Extract the (x, y) coordinate from the center of the cell holding the provided text.  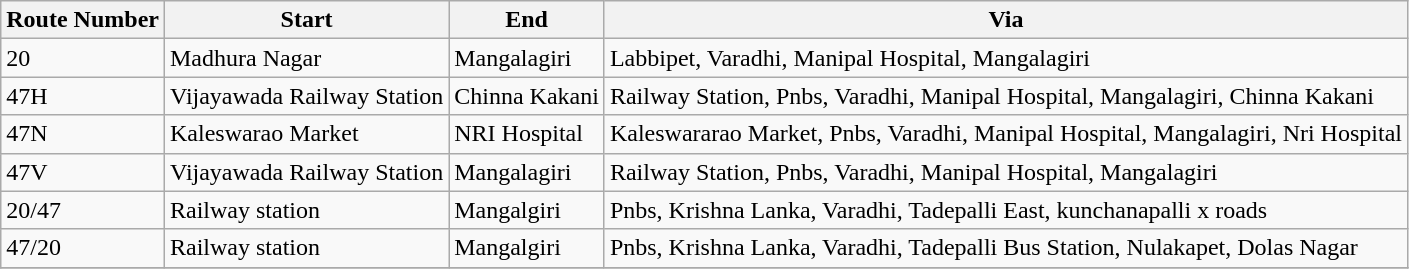
Madhura Nagar (306, 58)
Via (1006, 20)
Kaleswarao Market (306, 134)
Route Number (83, 20)
Railway Station, Pnbs, Varadhi, Manipal Hospital, Mangalagiri, Chinna Kakani (1006, 96)
20 (83, 58)
End (527, 20)
20/47 (83, 210)
47N (83, 134)
Railway Station, Pnbs, Varadhi, Manipal Hospital, Mangalagiri (1006, 172)
Pnbs, Krishna Lanka, Varadhi, Tadepalli Bus Station, Nulakapet, Dolas Nagar (1006, 248)
47/20 (83, 248)
Kaleswararao Market, Pnbs, Varadhi, Manipal Hospital, Mangalagiri, Nri Hospital (1006, 134)
NRI Hospital (527, 134)
Chinna Kakani (527, 96)
47H (83, 96)
47V (83, 172)
Start (306, 20)
Labbipet, Varadhi, Manipal Hospital, Mangalagiri (1006, 58)
Pnbs, Krishna Lanka, Varadhi, Tadepalli East, kunchanapalli x roads (1006, 210)
